Return the (x, y) coordinate for the center point of the cell that contains the specified text.  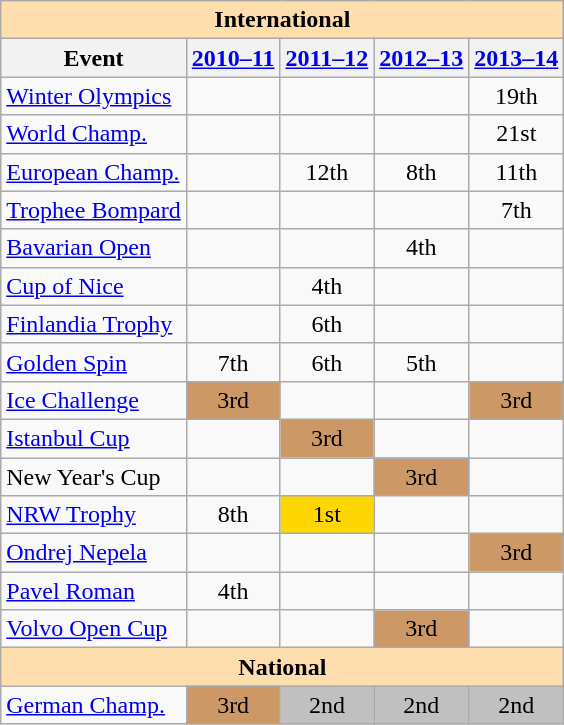
German Champ. (94, 705)
Istanbul Cup (94, 438)
Bavarian Open (94, 248)
Pavel Roman (94, 591)
National (282, 667)
New Year's Cup (94, 477)
11th (516, 172)
2013–14 (516, 58)
Cup of Nice (94, 286)
2010–11 (233, 58)
Ondrej Nepela (94, 553)
Winter Olympics (94, 96)
2012–13 (422, 58)
Finlandia Trophy (94, 324)
5th (422, 362)
21st (516, 134)
International (282, 20)
Golden Spin (94, 362)
NRW Trophy (94, 515)
Volvo Open Cup (94, 629)
World Champ. (94, 134)
Ice Challenge (94, 400)
Trophee Bompard (94, 210)
European Champ. (94, 172)
12th (327, 172)
Event (94, 58)
1st (327, 515)
19th (516, 96)
2011–12 (327, 58)
